Pinpoint the cell where the given text exists, returning its (X, Y) midpoint coordinate. 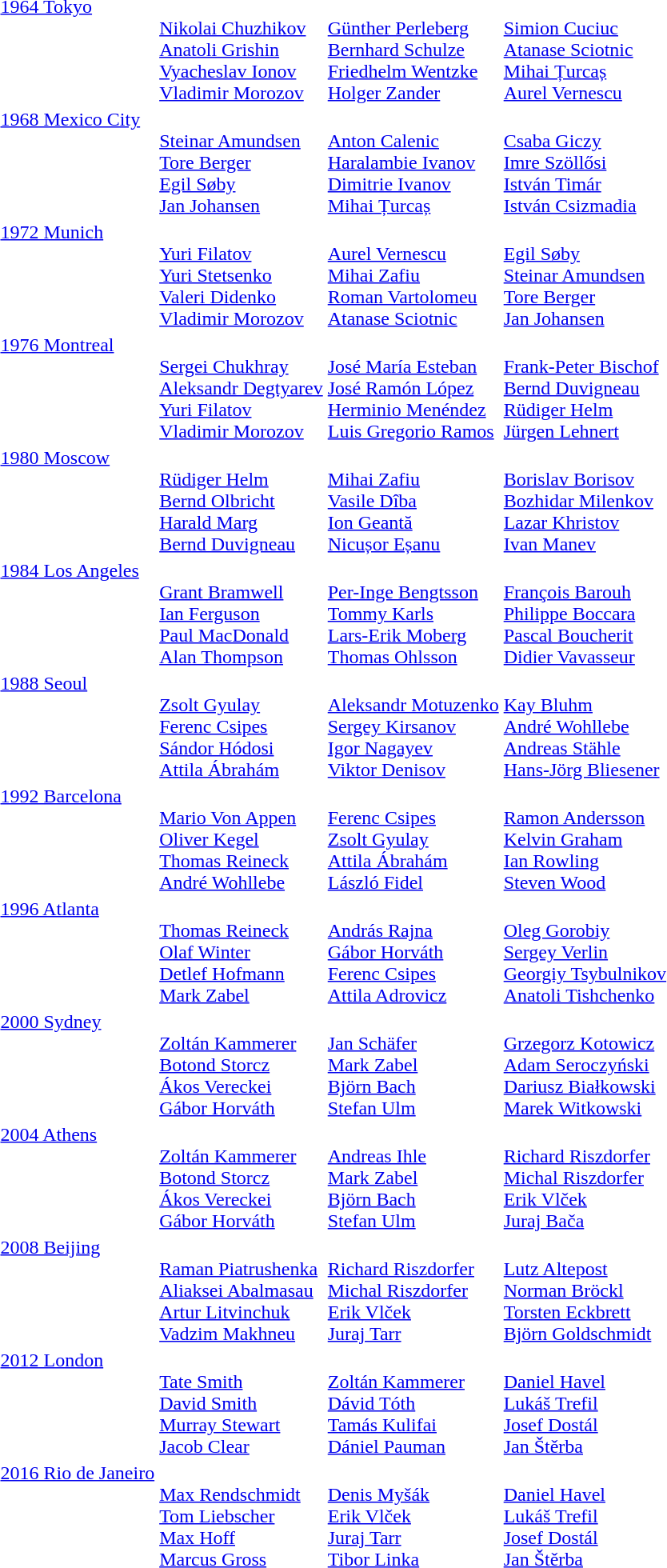
Aleksandr MotuzenkoSergey KirsanovIgor NagayevViktor Denisov (413, 726)
Egil SøbySteinar AmundsenTore BergerJan Johansen (585, 275)
Csaba GiczyImre SzöllősiIstván TimárIstván Csizmadia (585, 162)
Tate SmithDavid SmithMurray StewartJacob Clear (242, 1403)
Anton CalenicHaralambie IvanovDimitrie IvanovMihai Țurcaș (413, 162)
Mihai ZafiuVasile DîbaIon GeantăNicușor Eșanu (413, 501)
José María EstebanJosé Ramón LópezHerminio MenéndezLuis Gregorio Ramos (413, 388)
Lutz AltepostNorman BröcklTorsten EckbrettBjörn Goldschmidt (585, 1290)
Zoltán KammererDávid TóthTamás KulifaiDániel Pauman (413, 1403)
Grzegorz KotowiczAdam SeroczyńskiDariusz BiałkowskiMarek Witkowski (585, 1065)
Raman PiatrushenkaAliaksei AbalmasauArtur LitvinchukVadzim Makhneu (242, 1290)
Per-Inge BengtssonTommy KarlsLars-Erik MobergThomas Ohlsson (413, 614)
András RajnaGábor HorváthFerenc CsipesAttila Adrovicz (413, 952)
Richard RiszdorferMichal RiszdorferErik VlčekJuraj Bača (585, 1178)
François BarouhPhilippe BoccaraPascal BoucheritDidier Vavasseur (585, 614)
Borislav BorisovBozhidar MilenkovLazar KhristovIvan Manev (585, 501)
Daniel HavelLukáš TrefilJosef DostálJan Štěrba (585, 1403)
Richard RiszdorferMichal RiszdorferErik VlčekJuraj Tarr (413, 1290)
Steinar AmundsenTore BergerEgil SøbyJan Johansen (242, 162)
Zsolt GyulayFerenc CsipesSándor HódosiAttila Ábrahám (242, 726)
Kay BluhmAndré WohllebeAndreas StähleHans-Jörg Bliesener (585, 726)
Jan SchäferMark ZabelBjörn BachStefan Ulm (413, 1065)
Oleg GorobiySergey VerlinGeorgiy TsybulnikovAnatoli Tishchenko (585, 952)
Rüdiger HelmBernd OlbrichtHarald MargBernd Duvigneau (242, 501)
Frank-Peter BischofBernd DuvigneauRüdiger HelmJürgen Lehnert (585, 388)
Andreas IhleMark ZabelBjörn BachStefan Ulm (413, 1178)
Ramon AnderssonKelvin GrahamIan RowlingSteven Wood (585, 839)
Ferenc CsipesZsolt GyulayAttila ÁbrahámLászló Fidel (413, 839)
Thomas ReineckOlaf WinterDetlef HofmannMark Zabel (242, 952)
Yuri FilatovYuri StetsenkoValeri DidenkoVladimir Morozov (242, 275)
Aurel VernescuMihai ZafiuRoman VartolomeuAtanase Sciotnic (413, 275)
Grant BramwellIan FergusonPaul MacDonaldAlan Thompson (242, 614)
Mario Von AppenOliver KegelThomas ReineckAndré Wohllebe (242, 839)
Sergei ChukhrayAleksandr DegtyarevYuri FilatovVladimir Morozov (242, 388)
